For the text-containing cell, return its midpoint in (X, Y) coordinate format. 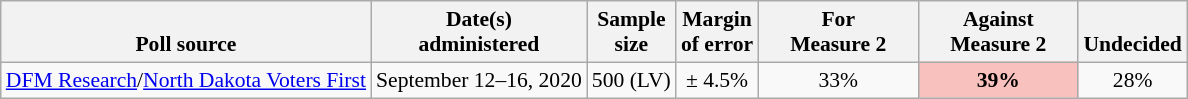
Samplesize (632, 32)
500 (LV) (632, 80)
ForMeasure 2 (838, 32)
AgainstMeasure 2 (998, 32)
± 4.5% (717, 80)
39% (998, 80)
Poll source (186, 32)
Marginof error (717, 32)
Date(s)administered (479, 32)
Undecided (1132, 32)
28% (1132, 80)
DFM Research/North Dakota Voters First (186, 80)
September 12–16, 2020 (479, 80)
33% (838, 80)
